From the cell containing the given text, extract its center point as (X, Y) coordinate. 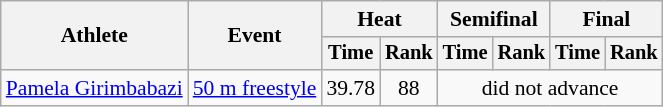
did not advance (550, 88)
Final (606, 19)
Pamela Girimbabazi (94, 88)
Heat (379, 19)
39.78 (350, 88)
88 (409, 88)
Athlete (94, 36)
50 m freestyle (255, 88)
Semifinal (494, 19)
Event (255, 36)
